Locate the cell with the specified text and output its [X, Y] center coordinate. 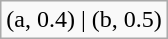
(a, 0.4) | (b, 0.5) [84, 20]
